Return [x, y] of the center of cell containing provided text 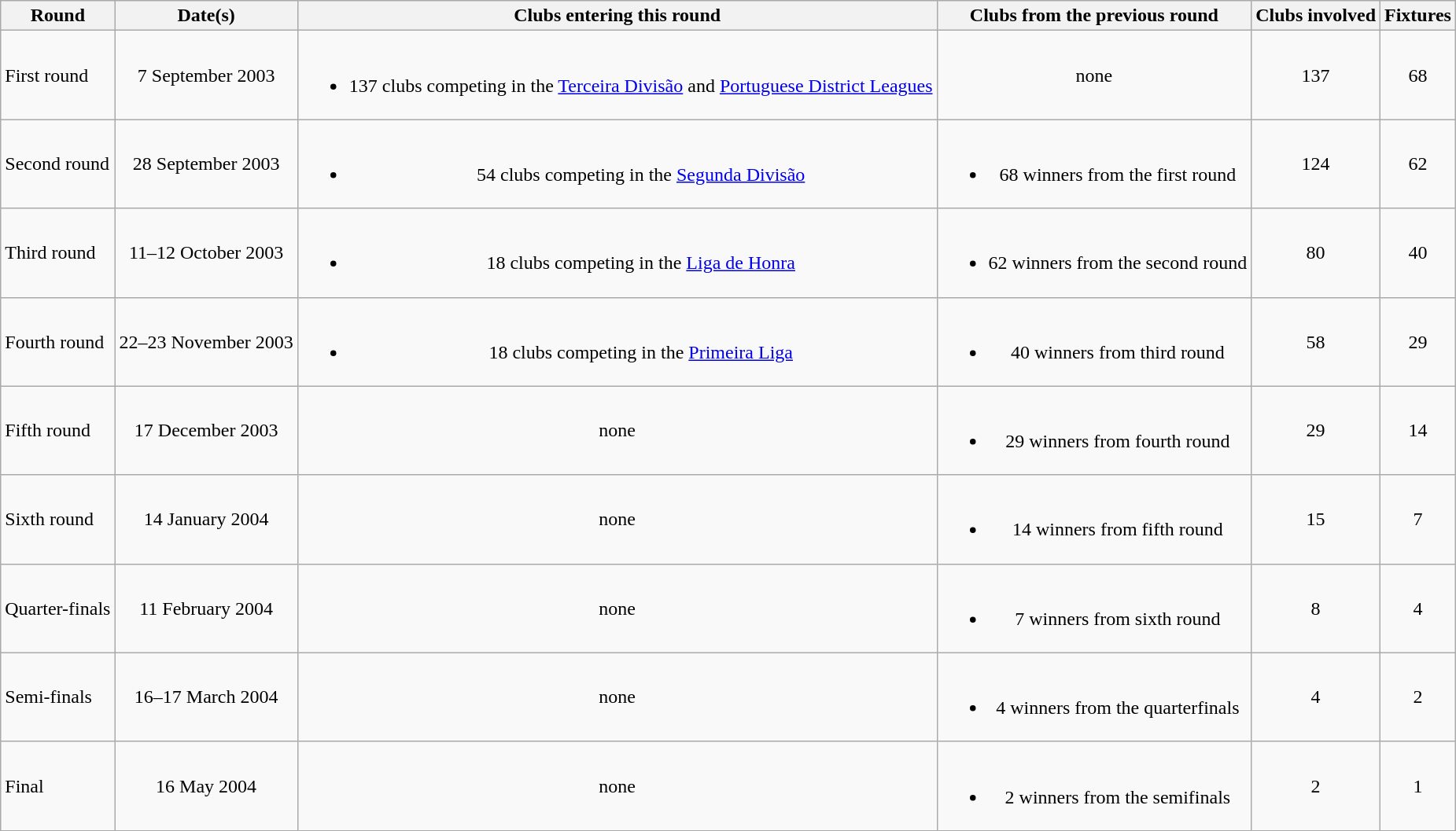
11–12 October 2003 [206, 253]
Third round [58, 253]
Fourth round [58, 341]
8 [1316, 609]
Sixth round [58, 519]
137 [1316, 75]
Fixtures [1418, 16]
18 clubs competing in the Primeira Liga [617, 341]
16–17 March 2004 [206, 697]
First round [58, 75]
54 clubs competing in the Segunda Divisão [617, 164]
14 winners from fifth round [1094, 519]
62 [1418, 164]
68 [1418, 75]
11 February 2004 [206, 609]
28 September 2003 [206, 164]
Second round [58, 164]
Quarter-finals [58, 609]
14 January 2004 [206, 519]
29 winners from fourth round [1094, 431]
40 [1418, 253]
1 [1418, 786]
58 [1316, 341]
Clubs entering this round [617, 16]
4 winners from the quarterfinals [1094, 697]
40 winners from third round [1094, 341]
14 [1418, 431]
7 September 2003 [206, 75]
17 December 2003 [206, 431]
15 [1316, 519]
124 [1316, 164]
Semi-finals [58, 697]
68 winners from the first round [1094, 164]
Round [58, 16]
137 clubs competing in the Terceira Divisão and Portuguese District Leagues [617, 75]
Clubs from the previous round [1094, 16]
Date(s) [206, 16]
Final [58, 786]
Fifth round [58, 431]
22–23 November 2003 [206, 341]
2 winners from the semifinals [1094, 786]
16 May 2004 [206, 786]
18 clubs competing in the Liga de Honra [617, 253]
7 winners from sixth round [1094, 609]
Clubs involved [1316, 16]
7 [1418, 519]
80 [1316, 253]
62 winners from the second round [1094, 253]
